Find where the given text appears and provide that cell's center as (X, Y) coordinate. 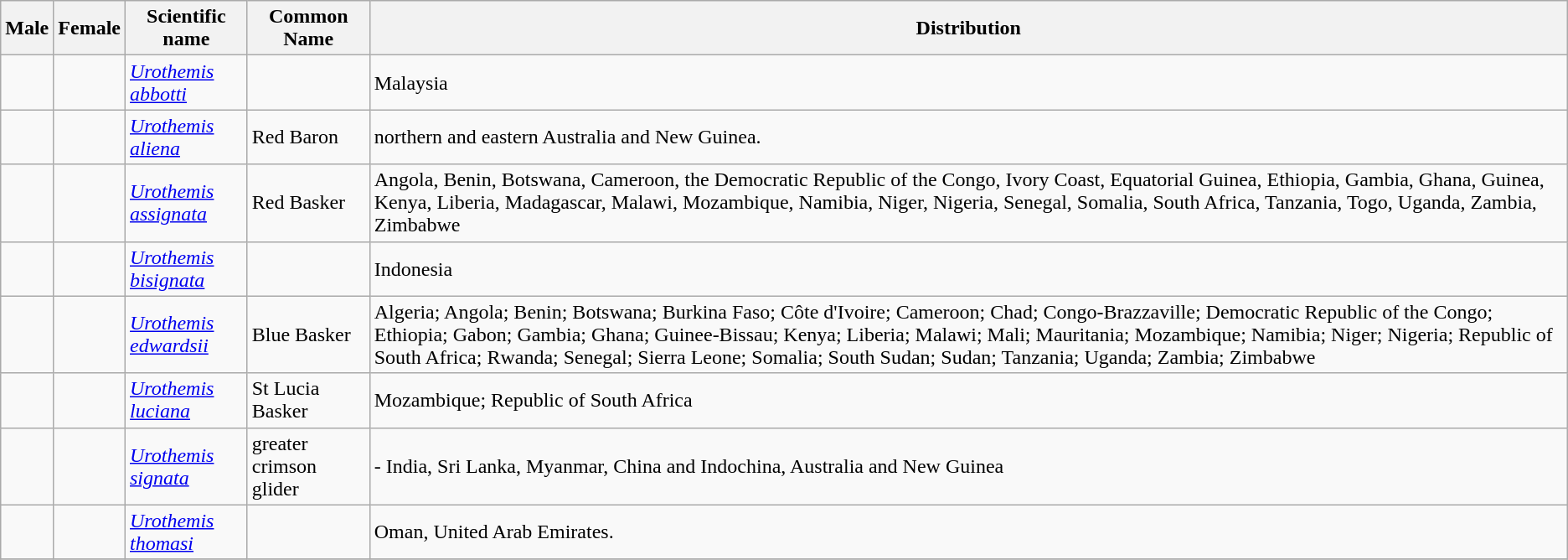
Male (27, 29)
Urothemis assignata (186, 203)
Distribution (968, 29)
Urothemis edwardsii (186, 334)
Malaysia (968, 82)
Female (90, 29)
Scientific name (186, 29)
Urothemis bisignata (186, 268)
Red Basker (308, 203)
Indonesia (968, 268)
Urothemis abbotti (186, 82)
St Lucia Basker (308, 401)
Red Baron (308, 137)
Urothemis aliena (186, 137)
Urothemis luciana (186, 401)
Common Name (308, 29)
northern and eastern Australia and New Guinea. (968, 137)
- India, Sri Lanka, Myanmar, China and Indochina, Australia and New Guinea (968, 466)
Oman, United Arab Emirates. (968, 531)
Urothemis signata (186, 466)
Urothemis thomasi (186, 531)
Mozambique; Republic of South Africa (968, 401)
Blue Basker (308, 334)
greater crimson glider (308, 466)
